For the text-containing cell, return its midpoint in [x, y] coordinate format. 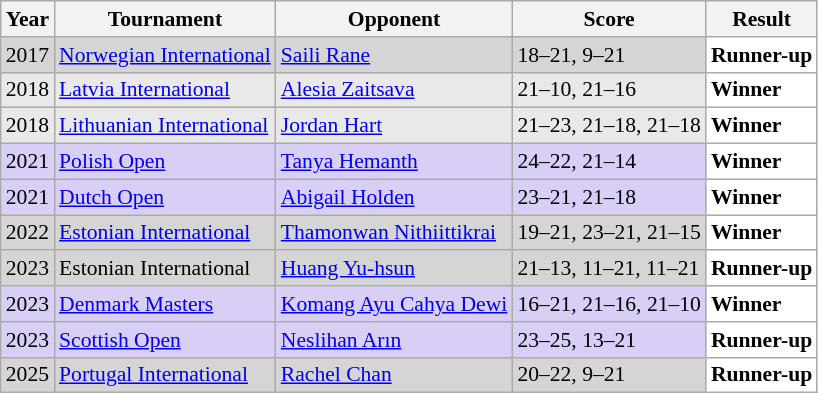
Opponent [394, 19]
Abigail Holden [394, 197]
Score [609, 19]
Tournament [165, 19]
Polish Open [165, 162]
Thamonwan Nithiittikrai [394, 233]
Alesia Zaitsava [394, 90]
21–23, 21–18, 21–18 [609, 126]
23–21, 21–18 [609, 197]
21–10, 21–16 [609, 90]
24–22, 21–14 [609, 162]
Scottish Open [165, 340]
Denmark Masters [165, 304]
Latvia International [165, 90]
Komang Ayu Cahya Dewi [394, 304]
Jordan Hart [394, 126]
20–22, 9–21 [609, 375]
2017 [28, 55]
Neslihan Arın [394, 340]
23–25, 13–21 [609, 340]
Year [28, 19]
Dutch Open [165, 197]
Norwegian International [165, 55]
Portugal International [165, 375]
Lithuanian International [165, 126]
Result [762, 19]
Huang Yu-hsun [394, 269]
18–21, 9–21 [609, 55]
Rachel Chan [394, 375]
Saili Rane [394, 55]
21–13, 11–21, 11–21 [609, 269]
19–21, 23–21, 21–15 [609, 233]
2025 [28, 375]
16–21, 21–16, 21–10 [609, 304]
2022 [28, 233]
Tanya Hemanth [394, 162]
